Extract the [X, Y] coordinate from the center of the cell holding the provided text.  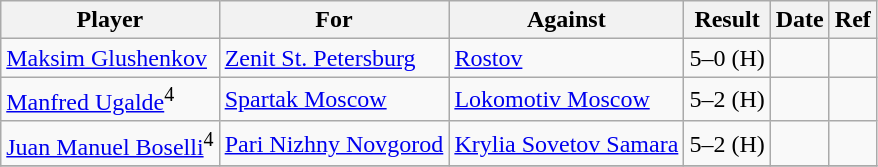
Player [110, 20]
Against [566, 20]
Juan Manuel Boselli4 [110, 144]
Zenit St. Petersburg [334, 58]
Maksim Glushenkov [110, 58]
Manfred Ugalde4 [110, 100]
Spartak Moscow [334, 100]
Result [727, 20]
For [334, 20]
Krylia Sovetov Samara [566, 144]
Rostov [566, 58]
Lokomotiv Moscow [566, 100]
Date [800, 20]
Pari Nizhny Novgorod [334, 144]
Ref [852, 20]
5–0 (H) [727, 58]
